Scan for the cell matching the given text and deliver its [x, y] coordinate at center. 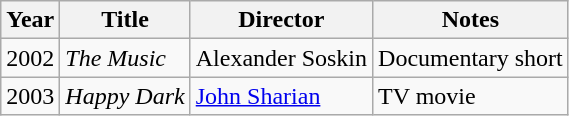
2002 [30, 58]
TV movie [471, 96]
John Sharian [281, 96]
2003 [30, 96]
Happy Dark [125, 96]
Notes [471, 20]
Documentary short [471, 58]
Year [30, 20]
Alexander Soskin [281, 58]
Director [281, 20]
The Music [125, 58]
Title [125, 20]
